Find where the given text appears and provide that cell's center as [X, Y] coordinate. 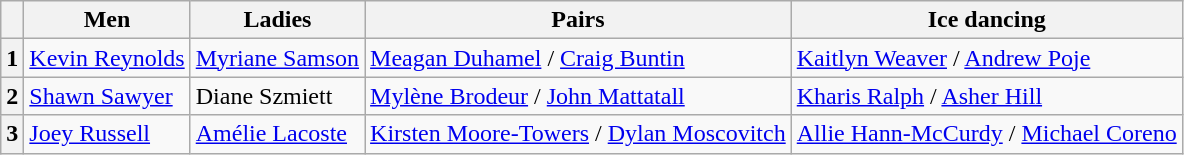
Meagan Duhamel / Craig Buntin [578, 58]
2 [12, 96]
Ladies [277, 20]
Diane Szmiett [277, 96]
Ice dancing [986, 20]
Shawn Sawyer [107, 96]
Kaitlyn Weaver / Andrew Poje [986, 58]
Amélie Lacoste [277, 134]
Pairs [578, 20]
Joey Russell [107, 134]
Allie Hann-McCurdy / Michael Coreno [986, 134]
Kevin Reynolds [107, 58]
Kirsten Moore-Towers / Dylan Moscovitch [578, 134]
Myriane Samson [277, 58]
Kharis Ralph / Asher Hill [986, 96]
3 [12, 134]
Mylène Brodeur / John Mattatall [578, 96]
Men [107, 20]
1 [12, 58]
